Locate the cell with the specified text and output its (x, y) center coordinate. 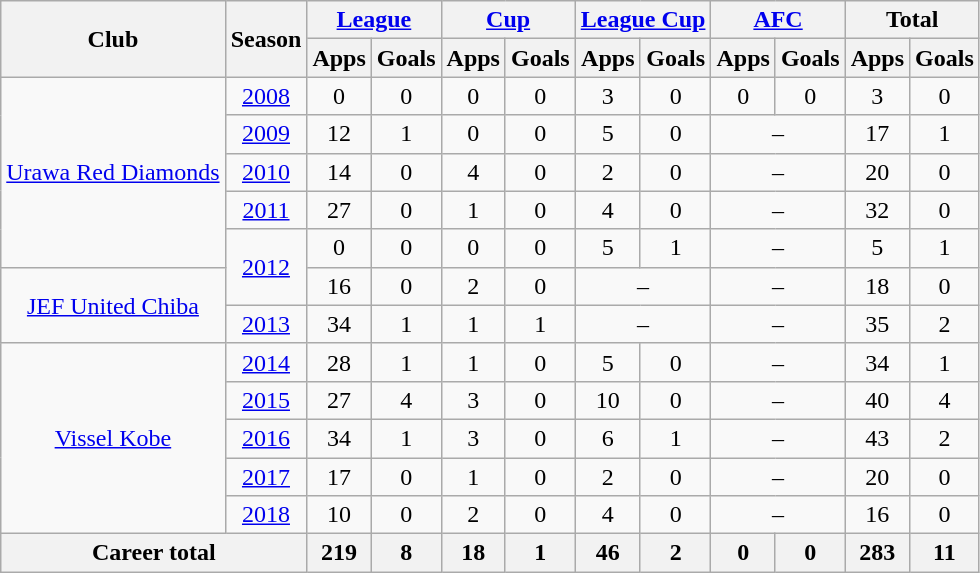
JEF United Chiba (113, 305)
Club (113, 39)
219 (339, 553)
Vissel Kobe (113, 438)
46 (608, 553)
40 (877, 400)
2011 (266, 210)
11 (945, 553)
35 (877, 324)
8 (406, 553)
43 (877, 438)
14 (339, 172)
AFC (778, 20)
League (374, 20)
2017 (266, 477)
2015 (266, 400)
6 (608, 438)
Season (266, 39)
Total (912, 20)
2009 (266, 134)
32 (877, 210)
2012 (266, 267)
12 (339, 134)
Urawa Red Diamonds (113, 172)
League Cup (643, 20)
2008 (266, 96)
283 (877, 553)
2016 (266, 438)
2010 (266, 172)
2013 (266, 324)
28 (339, 362)
Career total (154, 553)
2014 (266, 362)
Cup (508, 20)
2018 (266, 515)
